Capture the cell that displays the provided text and extract its [X, Y] central coordinate. 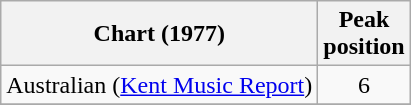
6 [364, 85]
Australian (Kent Music Report) [160, 85]
Peakposition [364, 34]
Chart (1977) [160, 34]
